Extract the [X, Y] coordinate from the center of the cell holding the provided text.  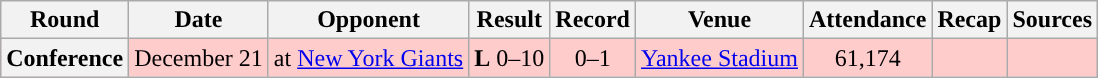
Date [199, 20]
Venue [720, 20]
61,174 [867, 58]
at New York Giants [368, 58]
Round [65, 20]
Record [593, 20]
Attendance [867, 20]
Conference [65, 58]
Sources [1052, 20]
December 21 [199, 58]
L 0–10 [510, 58]
Yankee Stadium [720, 58]
0–1 [593, 58]
Result [510, 20]
Recap [970, 20]
Opponent [368, 20]
